Extract the [X, Y] coordinate from the center of the cell holding the provided text.  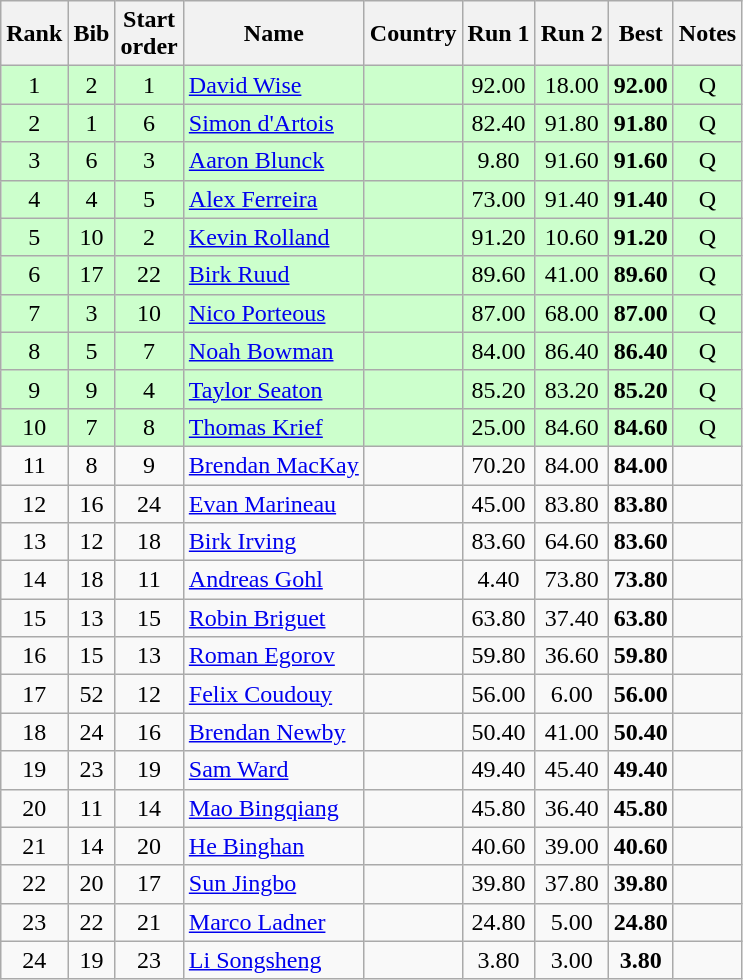
Aaron Blunck [274, 161]
Birk Ruud [274, 275]
Nico Porteous [274, 313]
David Wise [274, 85]
Birk Irving [274, 542]
Country [413, 34]
39.00 [572, 846]
36.60 [572, 656]
Thomas Krief [274, 427]
Run 2 [572, 34]
Evan Marineau [274, 503]
52 [92, 694]
Sam Ward [274, 770]
82.40 [498, 123]
4.40 [498, 580]
Run 1 [498, 34]
73.00 [498, 199]
He Binghan [274, 846]
Alex Ferreira [274, 199]
45.00 [498, 503]
Simon d'Artois [274, 123]
6.00 [572, 694]
Rank [34, 34]
5.00 [572, 922]
Startorder [149, 34]
Name [274, 34]
Taylor Seaton [274, 389]
Sun Jingbo [274, 884]
36.40 [572, 808]
Li Songsheng [274, 960]
10.60 [572, 237]
Felix Coudouy [274, 694]
37.40 [572, 618]
Robin Briguet [274, 618]
37.80 [572, 884]
64.60 [572, 542]
18.00 [572, 85]
Andreas Gohl [274, 580]
45.40 [572, 770]
Marco Ladner [274, 922]
Noah Bowman [274, 351]
68.00 [572, 313]
Bib [92, 34]
Mao Bingqiang [274, 808]
25.00 [498, 427]
70.20 [498, 465]
3.00 [572, 960]
83.20 [572, 389]
Best [640, 34]
Kevin Rolland [274, 237]
Roman Egorov [274, 656]
9.80 [498, 161]
Brendan Newby [274, 732]
Notes [707, 34]
Brendan MacKay [274, 465]
